Search for the cell housing the specified text and yield its [x, y] center coordinate. 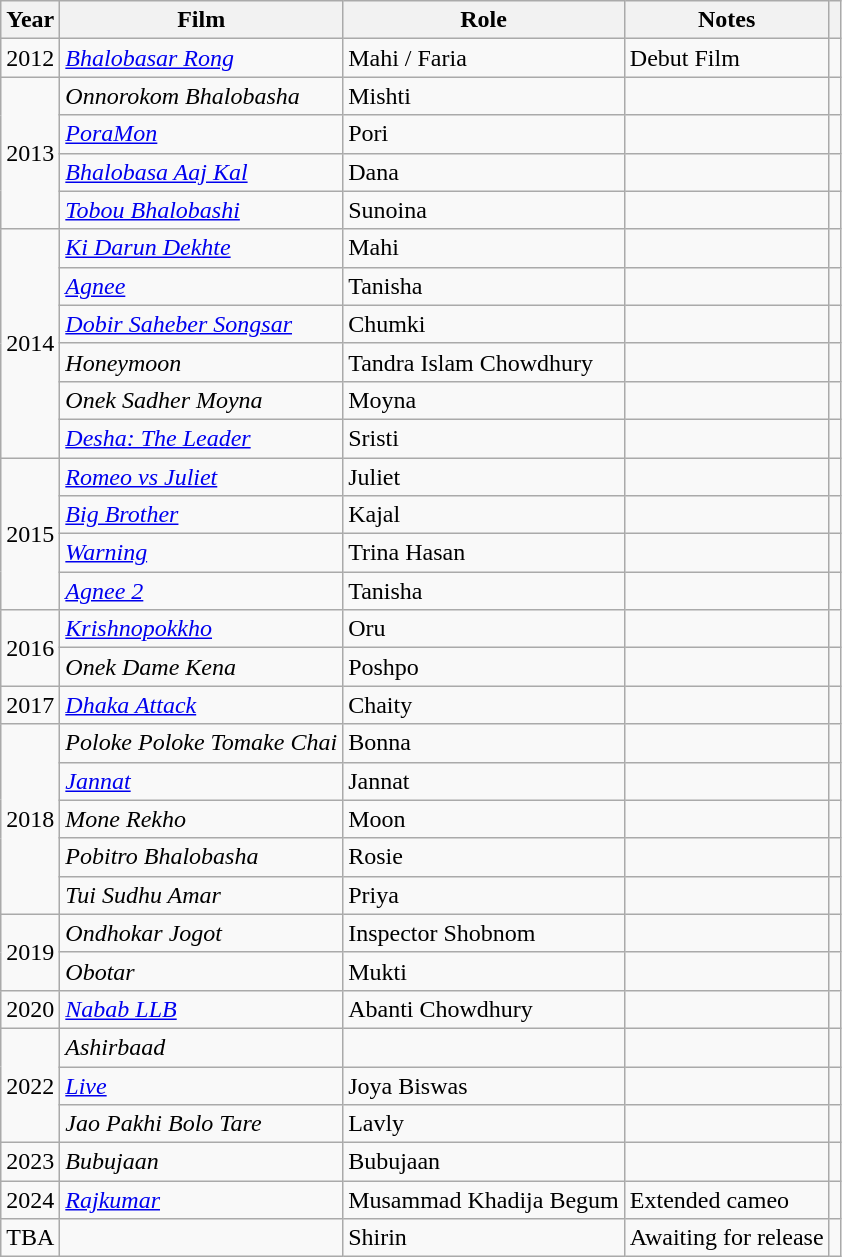
Moon [484, 819]
Notes [726, 20]
Moyna [484, 400]
Agnee [202, 286]
2018 [30, 819]
Live [202, 1085]
Kajal [484, 515]
2012 [30, 58]
Tandra Islam Chowdhury [484, 362]
Jao Pakhi Bolo Tare [202, 1124]
Awaiting for release [726, 1238]
Film [202, 20]
Dhaka Attack [202, 705]
2016 [30, 648]
2015 [30, 534]
Abanti Chowdhury [484, 1009]
Mone Rekho [202, 819]
Dana [484, 172]
Tobou Bhalobashi [202, 210]
Poshpo [484, 667]
Joya Biswas [484, 1085]
Honeymoon [202, 362]
Trina Hasan [484, 553]
Rajkumar [202, 1200]
Sunoina [484, 210]
Sristi [484, 438]
Obotar [202, 971]
Agnee 2 [202, 591]
Mahi / Faria [484, 58]
Chumki [484, 324]
Rosie [484, 857]
Ki Darun Dekhte [202, 248]
Musammad Khadija Begum [484, 1200]
Priya [484, 895]
Ashirbaad [202, 1047]
Onnorokom Bhalobasha [202, 96]
Krishnopokkho [202, 629]
2023 [30, 1162]
Warning [202, 553]
Mishti [484, 96]
Mahi [484, 248]
Juliet [484, 477]
Romeo vs Juliet [202, 477]
2013 [30, 153]
Shirin [484, 1238]
2020 [30, 1009]
Pobitro Bhalobasha [202, 857]
2017 [30, 705]
TBA [30, 1238]
2014 [30, 343]
Chaity [484, 705]
Bhalobasar Rong [202, 58]
Oru [484, 629]
Onek Dame Kena [202, 667]
Year [30, 20]
Dobir Saheber Songsar [202, 324]
PoraMon [202, 134]
Lavly [484, 1124]
Poloke Poloke Tomake Chai [202, 743]
Mukti [484, 971]
Onek Sadher Moyna [202, 400]
Bhalobasa Aaj Kal [202, 172]
Bonna [484, 743]
Desha: The Leader [202, 438]
Inspector Shobnom [484, 933]
Tui Sudhu Amar [202, 895]
Ondhokar Jogot [202, 933]
Role [484, 20]
Pori [484, 134]
Big Brother [202, 515]
2024 [30, 1200]
2019 [30, 952]
Nabab LLB [202, 1009]
Extended cameo [726, 1200]
2022 [30, 1085]
Debut Film [726, 58]
